Return [x, y] of the center of cell containing provided text 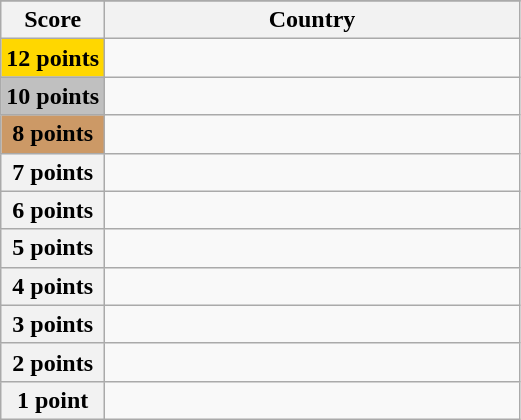
7 points [53, 172]
2 points [53, 362]
4 points [53, 286]
1 point [53, 400]
8 points [53, 134]
Country [312, 20]
6 points [53, 210]
5 points [53, 248]
12 points [53, 58]
Score [53, 20]
10 points [53, 96]
3 points [53, 324]
